Capture the cell that displays the provided text and extract its (x, y) central coordinate. 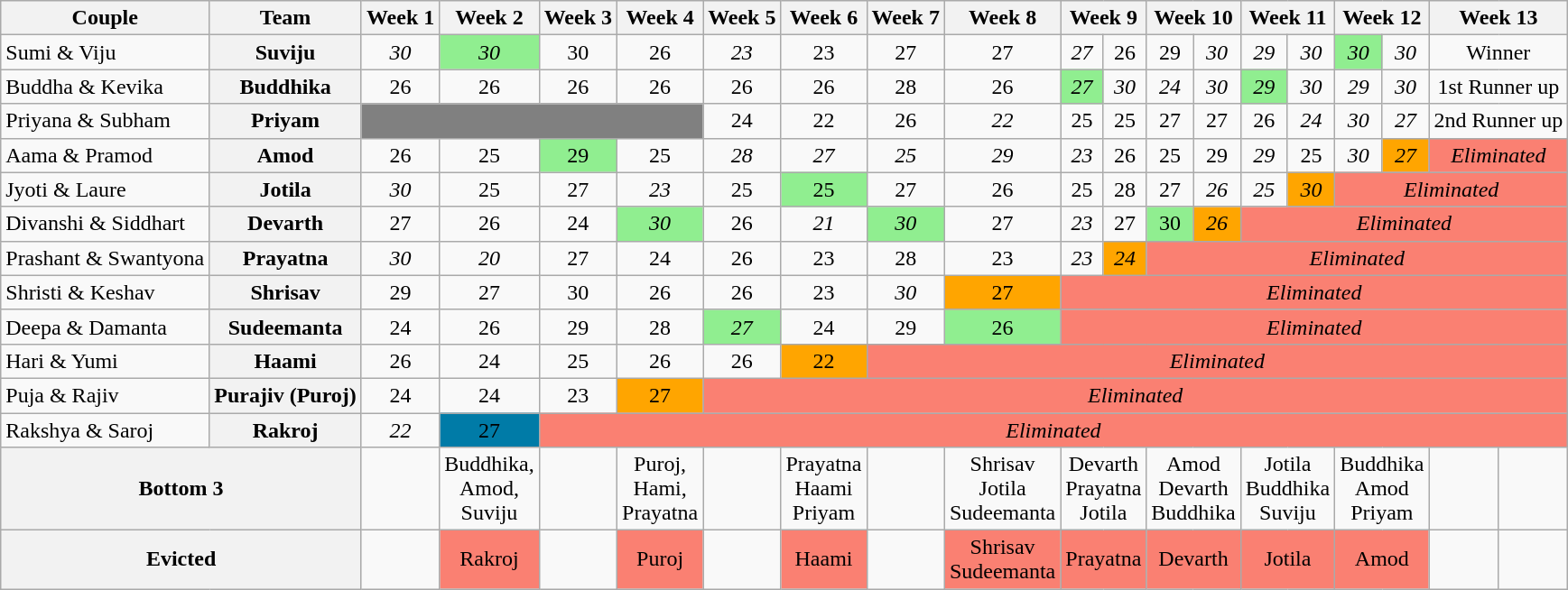
Jyoti & Laure (105, 189)
Shrisav Sudeemanta (1002, 559)
Rakshya & Saroj (105, 430)
Week 11 (1287, 18)
Buddhika (285, 87)
Prashant & Swantyona (105, 258)
Week 13 (1498, 18)
Hari & Yumi (105, 361)
Evicted (181, 559)
Priyana & Subham (105, 121)
Shrisav Jotila Sudeemanta (1002, 489)
Sudeemanta (285, 327)
Winner (1498, 52)
Week 10 (1193, 18)
AmodDevarthBuddhika (1193, 489)
Divanshi & Siddhart (105, 224)
JotilaBuddhikaSuviju (1287, 489)
Week 6 (823, 18)
Week 2 (489, 18)
Buddha & Kevika (105, 87)
Couple (105, 18)
Week 4 (661, 18)
BuddhikaAmodPriyam (1382, 489)
Purajiv (Puroj) (285, 395)
Week 8 (1002, 18)
21 (823, 224)
Puroj,Hami,Prayatna (661, 489)
Week 9 (1103, 18)
Priyam (285, 121)
Suviju (285, 52)
Puroj (661, 559)
Puja & Rajiv (105, 395)
Week 3 (578, 18)
1st Runner up (1498, 87)
DevarthPrayatnaJotila (1103, 489)
20 (489, 258)
Week 12 (1382, 18)
Week 1 (400, 18)
Shristi & Keshav (105, 292)
Deepa & Damanta (105, 327)
Week 7 (905, 18)
Sumi & Viju (105, 52)
Team (285, 18)
2nd Runner up (1498, 121)
Week 5 (742, 18)
PrayatnaHaamiPriyam (823, 489)
Shrisav (285, 292)
Buddhika,Amod,Suviju (489, 489)
Bottom 3 (181, 489)
Aama & Pramod (105, 155)
